For the text-containing cell, return its midpoint in (X, Y) coordinate format. 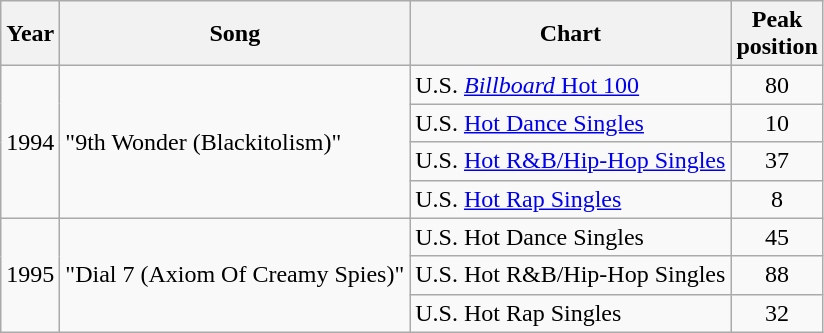
Song (235, 34)
Year (30, 34)
32 (777, 313)
8 (777, 199)
Chart (570, 34)
37 (777, 161)
Peakposition (777, 34)
80 (777, 85)
45 (777, 237)
"Dial 7 (Axiom Of Creamy Spies)" (235, 275)
10 (777, 123)
"9th Wonder (Blackitolism)" (235, 142)
88 (777, 275)
U.S. Billboard Hot 100 (570, 85)
1995 (30, 275)
1994 (30, 142)
